Detect which cell encompasses the target text, then output its (X, Y) center coordinate. 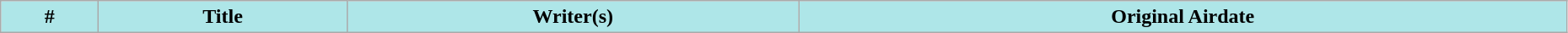
Writer(s) (573, 17)
# (50, 17)
Title (223, 17)
Original Airdate (1183, 17)
